Return [x, y] of the center of cell containing provided text 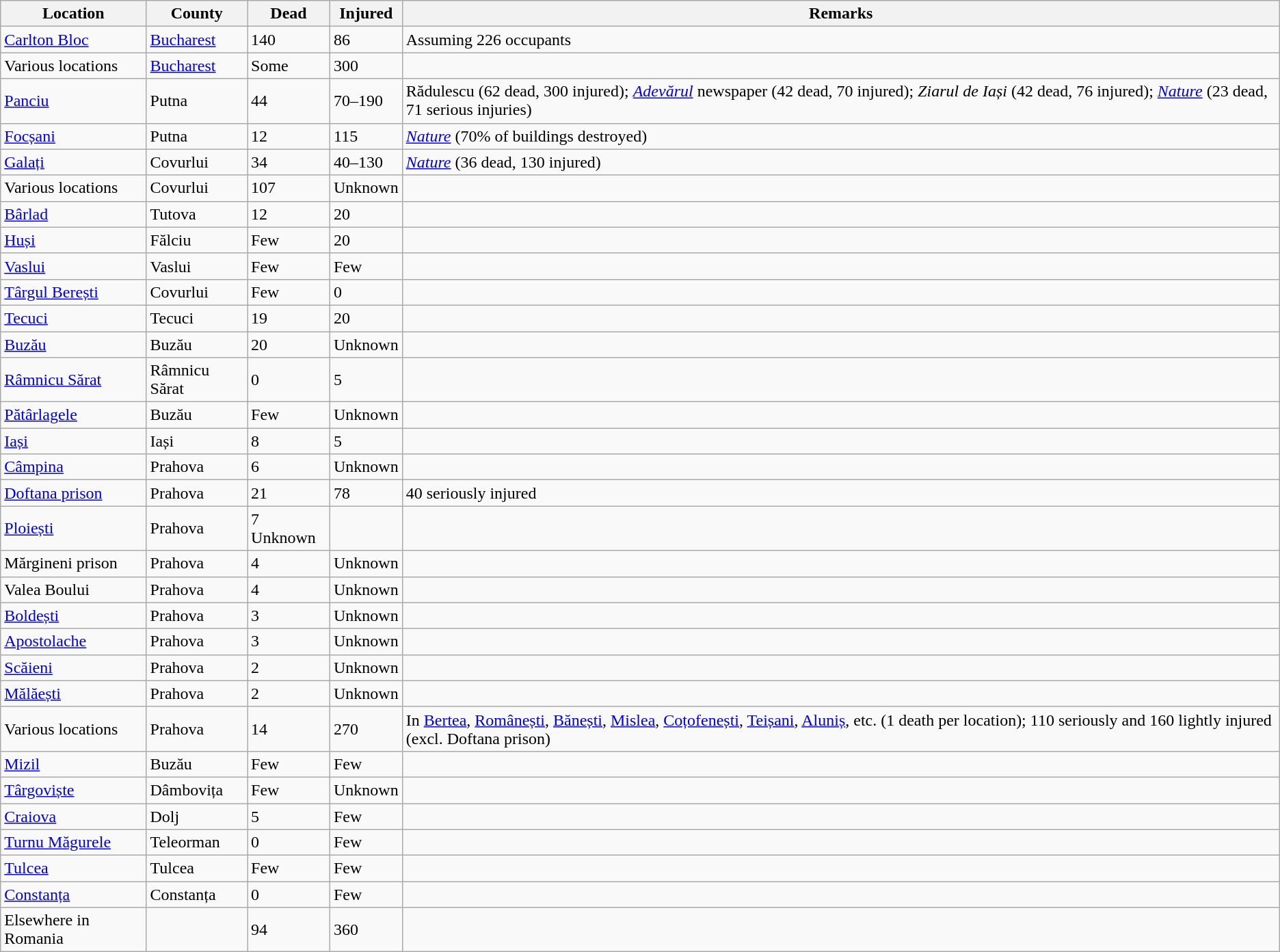
34 [289, 162]
19 [289, 318]
Mărgineni prison [74, 564]
70–190 [366, 101]
Teleorman [197, 843]
44 [289, 101]
300 [366, 66]
Pătârlagele [74, 415]
6 [289, 467]
Panciu [74, 101]
21 [289, 493]
Turnu Măgurele [74, 843]
Craiova [74, 816]
Focșani [74, 136]
Nature (36 dead, 130 injured) [841, 162]
Boldești [74, 616]
Remarks [841, 14]
Târgoviște [74, 790]
Injured [366, 14]
Mălăești [74, 693]
Huși [74, 240]
Some [289, 66]
Fălciu [197, 240]
115 [366, 136]
Valea Boului [74, 590]
Carlton Bloc [74, 40]
Dolj [197, 816]
7 Unknown [289, 528]
Dead [289, 14]
40–130 [366, 162]
270 [366, 729]
140 [289, 40]
86 [366, 40]
Apostolache [74, 642]
Bârlad [74, 214]
Târgul Berești [74, 292]
Ploiești [74, 528]
Dâmbovița [197, 790]
40 seriously injured [841, 493]
78 [366, 493]
Nature (70% of buildings destroyed) [841, 136]
14 [289, 729]
Câmpina [74, 467]
Mizil [74, 764]
8 [289, 441]
360 [366, 930]
94 [289, 930]
County [197, 14]
Tutova [197, 214]
Doftana prison [74, 493]
107 [289, 188]
Scăieni [74, 667]
Location [74, 14]
Galați [74, 162]
Elsewhere in Romania [74, 930]
Assuming 226 occupants [841, 40]
